Search for the cell housing the specified text and yield its [X, Y] center coordinate. 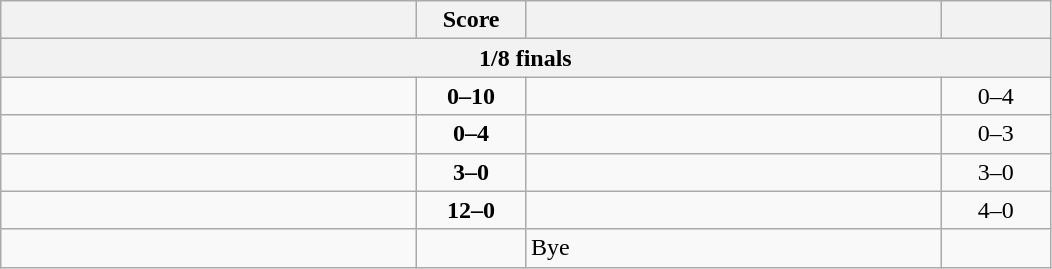
Score [472, 20]
12–0 [472, 210]
4–0 [996, 210]
0–10 [472, 96]
1/8 finals [526, 58]
0–3 [996, 134]
Bye [733, 248]
